Identify which cell holds the provided text, then report its [X, Y] central coordinate. 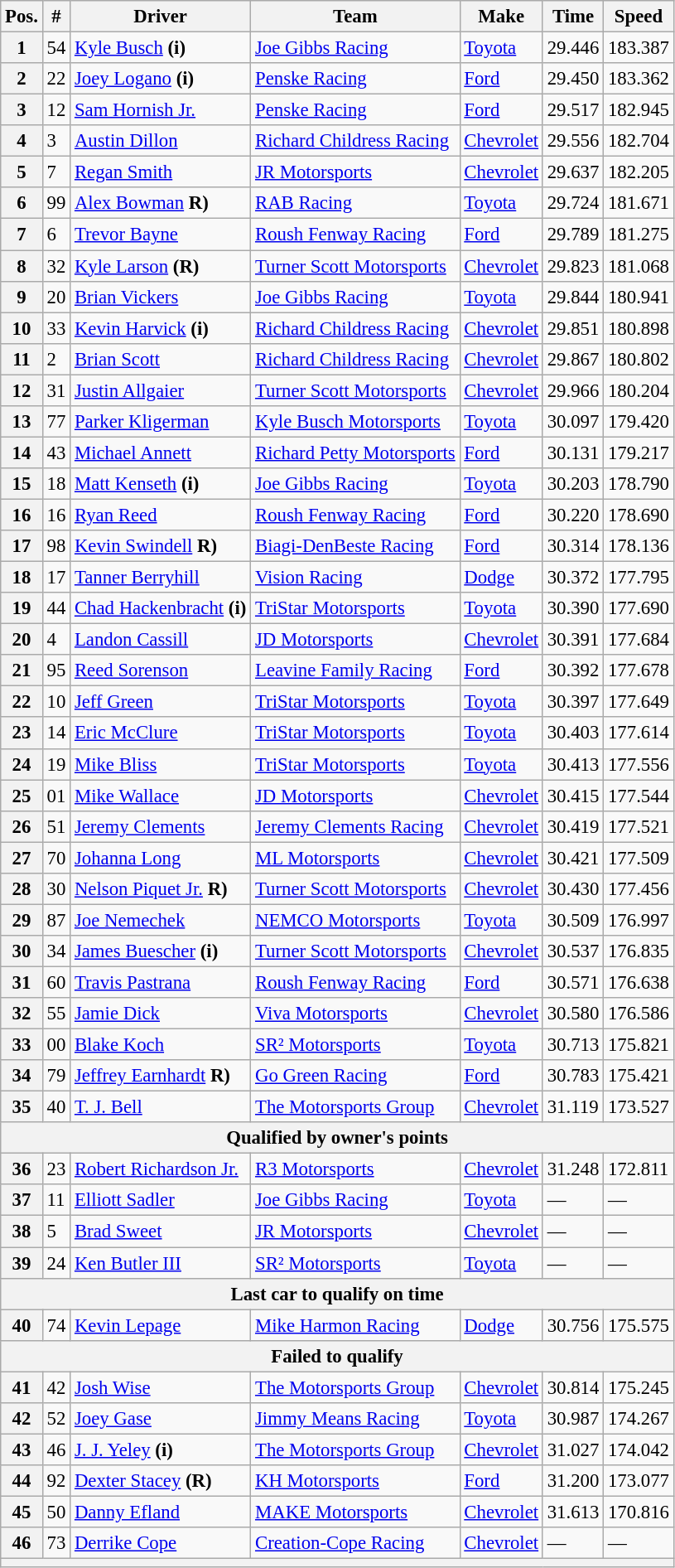
30.430 [573, 889]
55 [56, 1014]
176.835 [639, 951]
Tanner Berryhill [161, 578]
181.068 [639, 266]
29.724 [573, 203]
29.637 [573, 172]
Matt Kenseth (i) [161, 484]
R3 Motorsports [355, 1169]
79 [56, 1076]
175.421 [639, 1076]
Driver [161, 17]
95 [56, 670]
28 [22, 889]
Brad Sweet [161, 1232]
29.966 [573, 390]
Trevor Bayne [161, 235]
172.811 [639, 1169]
179.420 [639, 422]
Jeff Green [161, 702]
30.131 [573, 452]
T. J. Bell [161, 1107]
29.844 [573, 297]
Time [573, 17]
Team [355, 17]
175.821 [639, 1045]
Eric McClure [161, 733]
74 [56, 1325]
177.509 [639, 858]
177.544 [639, 796]
# [56, 17]
182.205 [639, 172]
36 [22, 1169]
Kyle Busch (i) [161, 48]
Biagi-DenBeste Racing [355, 546]
177.684 [639, 640]
Jeffrey Earnhardt R) [161, 1076]
Justin Allgaier [161, 390]
Reed Sorenson [161, 670]
Dexter Stacey (R) [161, 1481]
177.649 [639, 702]
31.248 [573, 1169]
Regan Smith [161, 172]
29.867 [573, 359]
30.415 [573, 796]
Ryan Reed [161, 515]
177.521 [639, 826]
177.614 [639, 733]
29.450 [573, 79]
Elliott Sadler [161, 1201]
Nelson Piquet Jr. R) [161, 889]
Last car to qualify on time [338, 1294]
30.397 [573, 702]
MAKE Motorsports [355, 1512]
ML Motorsports [355, 858]
Pos. [22, 17]
Jimmy Means Racing [355, 1419]
177.456 [639, 889]
179.217 [639, 452]
Travis Pastrana [161, 982]
Austin Dillon [161, 141]
Qualified by owner's points [338, 1138]
31.119 [573, 1107]
37 [22, 1201]
183.387 [639, 48]
175.575 [639, 1325]
29.446 [573, 48]
Mike Bliss [161, 764]
Danny Efland [161, 1512]
31.027 [573, 1449]
176.997 [639, 920]
Parker Kligerman [161, 422]
98 [56, 546]
174.042 [639, 1449]
Kevin Lepage [161, 1325]
177.556 [639, 764]
170.816 [639, 1512]
92 [56, 1481]
30.987 [573, 1419]
30.713 [573, 1045]
30.571 [573, 982]
01 [56, 796]
177.795 [639, 578]
Make [501, 17]
00 [56, 1045]
Landon Cassill [161, 640]
Johanna Long [161, 858]
29.517 [573, 110]
30.390 [573, 608]
15 [22, 484]
25 [22, 796]
Brian Scott [161, 359]
99 [56, 203]
29.823 [573, 266]
J. J. Yeley (i) [161, 1449]
26 [22, 826]
180.204 [639, 390]
Vision Racing [355, 578]
45 [22, 1512]
Alex Bowman R) [161, 203]
Sam Hornish Jr. [161, 110]
41 [22, 1387]
30.203 [573, 484]
8 [22, 266]
Joey Gase [161, 1419]
Michael Annett [161, 452]
178.136 [639, 546]
30.314 [573, 546]
Go Green Racing [355, 1076]
180.941 [639, 297]
60 [56, 982]
70 [56, 858]
54 [56, 48]
181.275 [639, 235]
51 [56, 826]
29.556 [573, 141]
Richard Petty Motorsports [355, 452]
Blake Koch [161, 1045]
87 [56, 920]
21 [22, 670]
9 [22, 297]
Josh Wise [161, 1387]
52 [56, 1419]
30.220 [573, 515]
30.509 [573, 920]
173.527 [639, 1107]
30.413 [573, 764]
James Buescher (i) [161, 951]
173.077 [639, 1481]
50 [56, 1512]
31.613 [573, 1512]
Mike Harmon Racing [355, 1325]
29 [22, 920]
Failed to qualify [338, 1356]
Ken Butler III [161, 1263]
Creation-Cope Racing [355, 1543]
KH Motorsports [355, 1481]
Derrike Cope [161, 1543]
Chad Hackenbracht (i) [161, 608]
182.945 [639, 110]
30.537 [573, 951]
35 [22, 1107]
Jeremy Clements [161, 826]
182.704 [639, 141]
39 [22, 1263]
183.362 [639, 79]
NEMCO Motorsports [355, 920]
30.392 [573, 670]
Kyle Busch Motorsports [355, 422]
Jeremy Clements Racing [355, 826]
38 [22, 1232]
177.690 [639, 608]
30.372 [573, 578]
30.391 [573, 640]
Jamie Dick [161, 1014]
176.638 [639, 982]
1 [22, 48]
27 [22, 858]
13 [22, 422]
29.851 [573, 328]
Speed [639, 17]
30.580 [573, 1014]
181.671 [639, 203]
30.403 [573, 733]
Brian Vickers [161, 297]
30.419 [573, 826]
Leavine Family Racing [355, 670]
73 [56, 1543]
178.690 [639, 515]
Robert Richardson Jr. [161, 1169]
30.756 [573, 1325]
Viva Motorsports [355, 1014]
Joey Logano (i) [161, 79]
Kyle Larson (R) [161, 266]
180.802 [639, 359]
Mike Wallace [161, 796]
Joe Nemechek [161, 920]
RAB Racing [355, 203]
29.789 [573, 235]
31.200 [573, 1481]
178.790 [639, 484]
175.245 [639, 1387]
30.421 [573, 858]
30.783 [573, 1076]
Kevin Swindell R) [161, 546]
Kevin Harvick (i) [161, 328]
180.898 [639, 328]
174.267 [639, 1419]
177.678 [639, 670]
176.586 [639, 1014]
30.814 [573, 1387]
77 [56, 422]
30.097 [573, 422]
